Determine the (X, Y) coordinate at the center of the cell enclosing the given text.  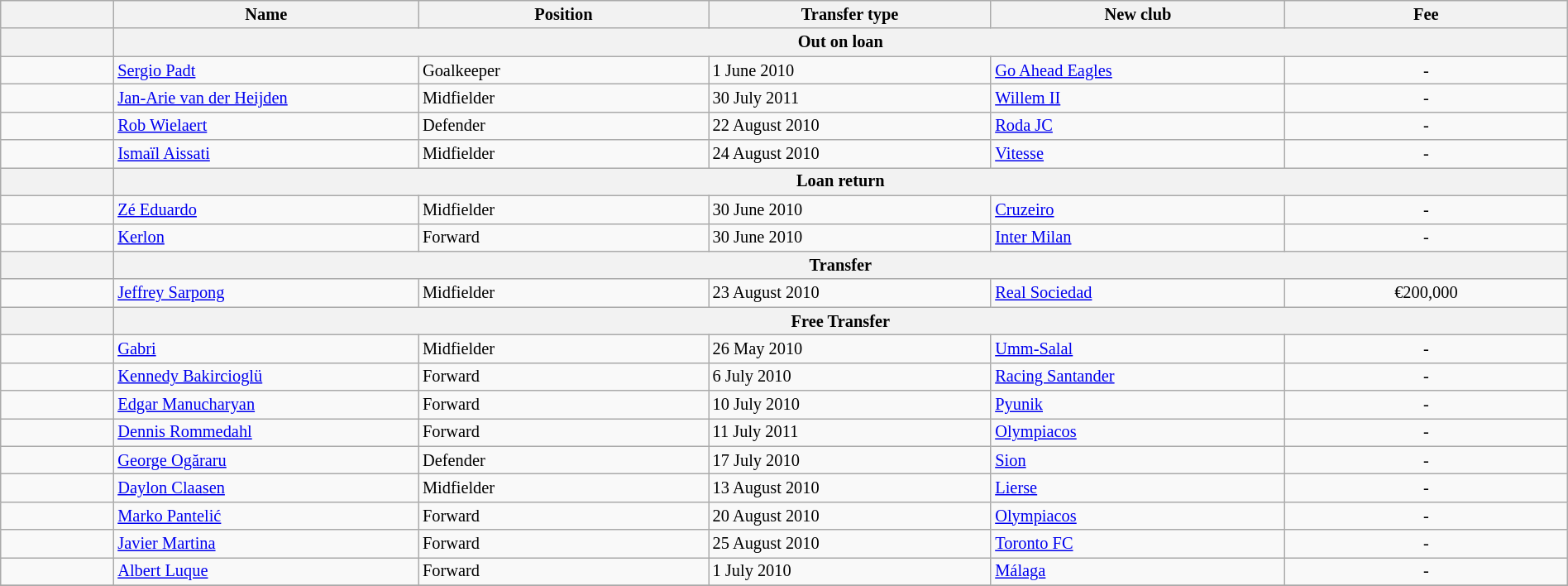
George Ogăraru (266, 460)
Daylon Claasen (266, 488)
Willem II (1138, 98)
1 July 2010 (850, 571)
Go Ahead Eagles (1138, 70)
Edgar Manucharyan (266, 405)
Vitesse (1138, 154)
Transfer type (850, 14)
Out on loan (840, 42)
Position (564, 14)
10 July 2010 (850, 405)
Kennedy Bakircioglü (266, 377)
Roda JC (1138, 126)
Dennis Rommedahl (266, 432)
Albert Luque (266, 571)
Inter Milan (1138, 238)
Fee (1427, 14)
Zé Eduardo (266, 209)
Ismaïl Aissati (266, 154)
Pyunik (1138, 405)
11 July 2011 (850, 432)
Jan-Arie van der Heijden (266, 98)
Lierse (1138, 488)
Umm-Salal (1138, 348)
1 June 2010 (850, 70)
Goalkeeper (564, 70)
€200,000 (1427, 293)
17 July 2010 (850, 460)
Name (266, 14)
26 May 2010 (850, 348)
Sion (1138, 460)
Toronto FC (1138, 544)
New club (1138, 14)
Transfer (840, 265)
24 August 2010 (850, 154)
30 July 2011 (850, 98)
Kerlon (266, 238)
Cruzeiro (1138, 209)
6 July 2010 (850, 377)
Free Transfer (840, 321)
Sergio Padt (266, 70)
Racing Santander (1138, 377)
25 August 2010 (850, 544)
Marko Pantelić (266, 516)
13 August 2010 (850, 488)
Gabri (266, 348)
Javier Martina (266, 544)
Real Sociedad (1138, 293)
23 August 2010 (850, 293)
Loan return (840, 181)
Jeffrey Sarpong (266, 293)
Málaga (1138, 571)
20 August 2010 (850, 516)
Rob Wielaert (266, 126)
22 August 2010 (850, 126)
